Extract the [X, Y] coordinate from the center of the cell holding the provided text.  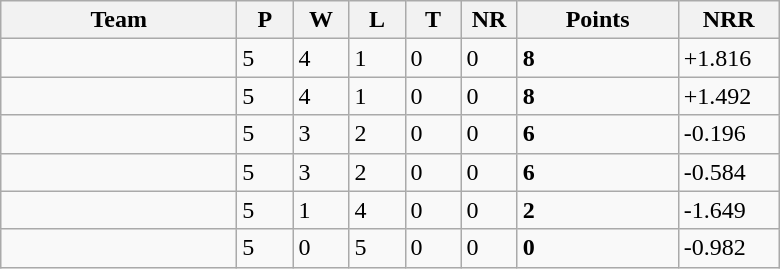
NRR [728, 20]
-0.982 [728, 248]
W [321, 20]
-0.584 [728, 172]
NR [489, 20]
+1.816 [728, 58]
-1.649 [728, 210]
Points [598, 20]
-0.196 [728, 134]
L [377, 20]
Team [119, 20]
T [433, 20]
P [265, 20]
+1.492 [728, 96]
